Output the [x, y] coordinate of the center of the cell containing the given text.  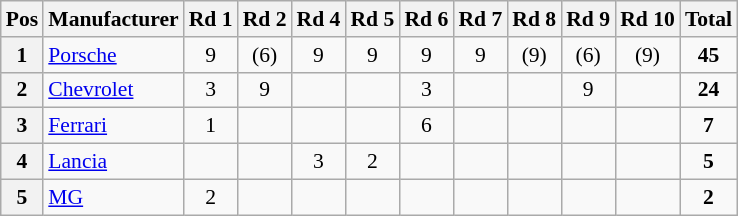
Rd 9 [588, 19]
Total [708, 19]
Rd 10 [648, 19]
Rd 1 [211, 19]
Manufacturer [113, 19]
Rd 2 [265, 19]
Chevrolet [113, 90]
MG [113, 197]
Pos [22, 19]
Rd 4 [319, 19]
Lancia [113, 162]
Rd 7 [480, 19]
7 [708, 126]
Rd 6 [426, 19]
Porsche [113, 55]
Rd 8 [534, 19]
24 [708, 90]
4 [22, 162]
Rd 5 [372, 19]
6 [426, 126]
Ferrari [113, 126]
45 [708, 55]
